Return the [X, Y] coordinate for the center point of the cell that contains the specified text.  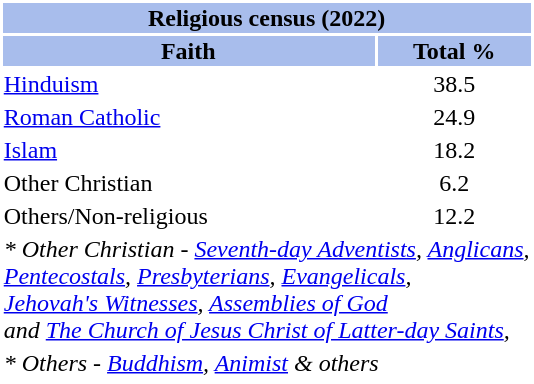
6.2 [454, 183]
38.5 [454, 84]
24.9 [454, 117]
Total % [454, 51]
Religious census (2022) [266, 18]
Roman Catholic [188, 117]
Islam [188, 150]
18.2 [454, 150]
12.2 [454, 216]
* Others - Buddhism, Animist & others [266, 363]
Hinduism [188, 84]
Faith [188, 51]
Others/Non-religious [188, 216]
Other Christian [188, 183]
